Determine the (x, y) coordinate at the center of the cell enclosing the given text.  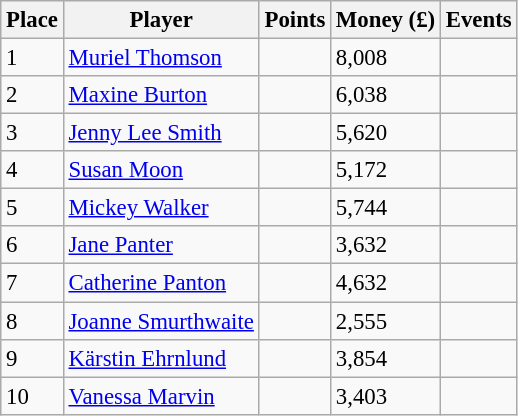
3 (32, 133)
8 (32, 321)
2,555 (386, 321)
Maxine Burton (161, 95)
Catherine Panton (161, 283)
3,403 (386, 396)
4 (32, 170)
Jenny Lee Smith (161, 133)
Susan Moon (161, 170)
1 (32, 58)
3,632 (386, 245)
7 (32, 283)
Muriel Thomson (161, 58)
Points (294, 20)
5,620 (386, 133)
2 (32, 95)
4,632 (386, 283)
3,854 (386, 358)
Jane Panter (161, 245)
8,008 (386, 58)
Kärstin Ehrnlund (161, 358)
Mickey Walker (161, 208)
6 (32, 245)
Joanne Smurthwaite (161, 321)
Vanessa Marvin (161, 396)
Place (32, 20)
5 (32, 208)
6,038 (386, 95)
9 (32, 358)
5,744 (386, 208)
Events (478, 20)
5,172 (386, 170)
10 (32, 396)
Player (161, 20)
Money (£) (386, 20)
